Pinpoint the cell where the given text exists, returning its (X, Y) midpoint coordinate. 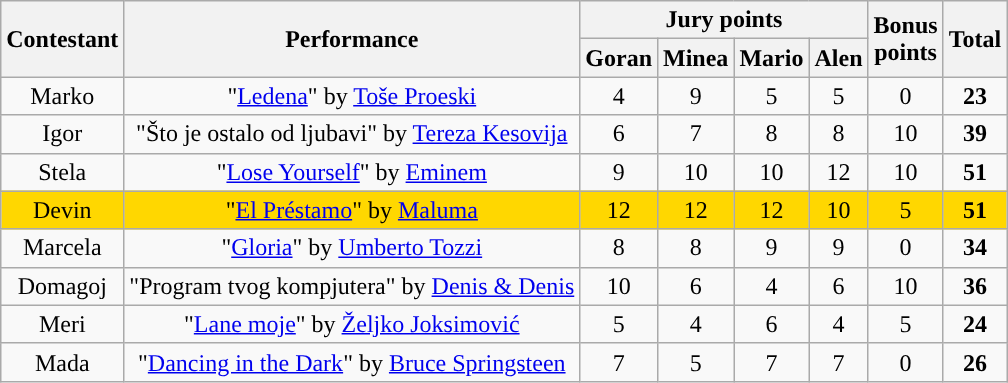
26 (975, 362)
Contestant (62, 39)
Performance (352, 39)
"Lane moje" by Željko Joksimović (352, 324)
Mada (62, 362)
"El Préstamo" by Maluma (352, 210)
Devin (62, 210)
Jury points (724, 20)
Alen (838, 58)
Total (975, 39)
36 (975, 286)
Igor (62, 134)
"Lose Yourself" by Eminem (352, 172)
Domagoj (62, 286)
Goran (619, 58)
Stela (62, 172)
23 (975, 96)
Marcela (62, 248)
24 (975, 324)
Meri (62, 324)
Mario (772, 58)
"Gloria" by Umberto Tozzi (352, 248)
Marko (62, 96)
34 (975, 248)
39 (975, 134)
Minea (696, 58)
"Što je ostalo od ljubavi" by Tereza Kesovija (352, 134)
"Dancing in the Dark" by Bruce Springsteen (352, 362)
Bonuspoints (906, 39)
"Ledena" by Toše Proeski (352, 96)
"Program tvog kompjutera" by Denis & Denis (352, 286)
